Pinpoint the cell where the given text exists, returning its [x, y] midpoint coordinate. 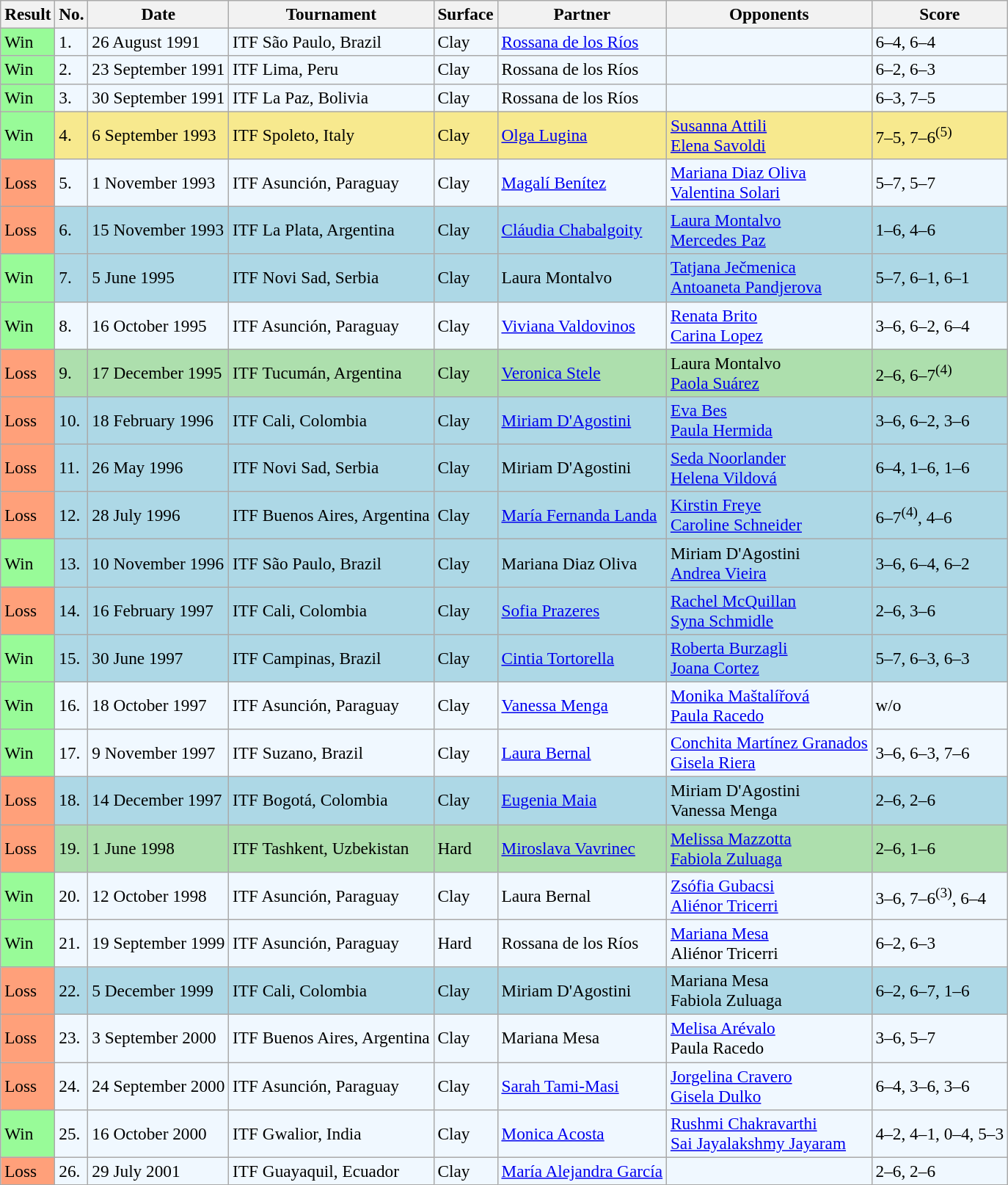
Sofia Prazeres [582, 610]
23 September 1991 [158, 70]
Melissa Mazzotta Fabiola Zuluaga [770, 848]
16 February 1997 [158, 610]
Veronica Stele [582, 373]
Vanessa Menga [582, 706]
ITF La Paz, Bolivia [332, 98]
4. [72, 135]
Mariana Diaz Oliva Valentina Solari [770, 182]
Cláudia Chabalgoity [582, 230]
3 September 2000 [158, 1038]
Mariana Mesa Aliénor Tricerri [770, 944]
7. [72, 277]
6 September 1993 [158, 135]
Surface [465, 14]
30 June 1997 [158, 657]
María Alejandra García [582, 1171]
Partner [582, 14]
1. [72, 42]
3–6, 6–3, 7–6 [939, 753]
3–6, 6–2, 3–6 [939, 420]
16 October 1995 [158, 326]
Tournament [332, 14]
Result [28, 14]
2–6, 6–7(4) [939, 373]
6. [72, 230]
26 May 1996 [158, 468]
Laura Montalvo Paola Suárez [770, 373]
13. [72, 562]
18 October 1997 [158, 706]
Mariana Mesa Fabiola Zuluaga [770, 991]
6–4, 3–6, 3–6 [939, 1086]
17 December 1995 [158, 373]
Melisa Arévalo Paula Racedo [770, 1038]
ITF Suzano, Brazil [332, 753]
10 November 1996 [158, 562]
2–6, 3–6 [939, 610]
12. [72, 515]
3–6, 6–2, 6–4 [939, 326]
Roberta Burzagli Joana Cortez [770, 657]
20. [72, 895]
Rachel McQuillan Syna Schmidle [770, 610]
29 July 2001 [158, 1171]
Susanna Attili Elena Savoldi [770, 135]
10. [72, 420]
14. [72, 610]
Monika Maštalířová Paula Racedo [770, 706]
2. [72, 70]
5 December 1999 [158, 991]
ITF Campinas, Brazil [332, 657]
11. [72, 468]
6–7(4), 4–6 [939, 515]
Miriam D'Agostini Vanessa Menga [770, 800]
ITF La Plata, Argentina [332, 230]
7–5, 7–6(5) [939, 135]
Opponents [770, 14]
Eva Bes Paula Hermida [770, 420]
3. [72, 98]
Zsófia Gubacsi Aliénor Tricerri [770, 895]
24 September 2000 [158, 1086]
2–6, 1–6 [939, 848]
23. [72, 1038]
Rushmi Chakravarthi Sai Jayalakshmy Jayaram [770, 1133]
1 November 1993 [158, 182]
Kirstin Freye Caroline Schneider [770, 515]
Magalí Benítez [582, 182]
9 November 1997 [158, 753]
5–7, 5–7 [939, 182]
18 February 1996 [158, 420]
15 November 1993 [158, 230]
4–2, 4–1, 0–4, 5–3 [939, 1133]
19 September 1999 [158, 944]
5–7, 6–1, 6–1 [939, 277]
Score [939, 14]
ITF Tucumán, Argentina [332, 373]
Laura Montalvo [582, 277]
Monica Acosta [582, 1133]
18. [72, 800]
9. [72, 373]
1 June 1998 [158, 848]
Jorgelina Cravero Gisela Dulko [770, 1086]
28 July 1996 [158, 515]
Laura Montalvo Mercedes Paz [770, 230]
25. [72, 1133]
16 October 2000 [158, 1133]
19. [72, 848]
w/o [939, 706]
24. [72, 1086]
6–2, 6–7, 1–6 [939, 991]
21. [72, 944]
6–4, 6–4 [939, 42]
Tatjana Ječmenica Antoaneta Pandjerova [770, 277]
26 August 1991 [158, 42]
ITF Gwalior, India [332, 1133]
Mariana Mesa [582, 1038]
8. [72, 326]
ITF Guayaquil, Ecuador [332, 1171]
30 September 1991 [158, 98]
5–7, 6–3, 6–3 [939, 657]
No. [72, 14]
ITF Bogotá, Colombia [332, 800]
Eugenia Maia [582, 800]
5 June 1995 [158, 277]
3–6, 7–6(3), 6–4 [939, 895]
14 December 1997 [158, 800]
María Fernanda Landa [582, 515]
16. [72, 706]
ITF Tashkent, Uzbekistan [332, 848]
Olga Lugina [582, 135]
Date [158, 14]
5. [72, 182]
Sarah Tami-Masi [582, 1086]
22. [72, 991]
Seda Noorlander Helena Vildová [770, 468]
6–4, 1–6, 1–6 [939, 468]
26. [72, 1171]
Mariana Diaz Oliva [582, 562]
ITF Lima, Peru [332, 70]
3–6, 6–4, 6–2 [939, 562]
Conchita Martínez Granados Gisela Riera [770, 753]
12 October 1998 [158, 895]
Cintia Tortorella [582, 657]
6–3, 7–5 [939, 98]
Miriam D'Agostini Andrea Vieira [770, 562]
Renata Brito Carina Lopez [770, 326]
ITF Spoleto, Italy [332, 135]
Viviana Valdovinos [582, 326]
Miroslava Vavrinec [582, 848]
1–6, 4–6 [939, 230]
15. [72, 657]
3–6, 5–7 [939, 1038]
17. [72, 753]
